Scan for the cell matching the given text and deliver its (x, y) coordinate at center. 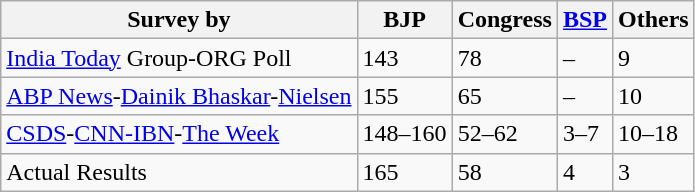
India Today Group-ORG Poll (179, 58)
3–7 (584, 134)
Others (653, 20)
52–62 (504, 134)
Actual Results (179, 172)
10 (653, 96)
58 (504, 172)
ABP News-Dainik Bhaskar-Nielsen (179, 96)
65 (504, 96)
Congress (504, 20)
Survey by (179, 20)
155 (404, 96)
148–160 (404, 134)
CSDS-CNN-IBN-The Week (179, 134)
4 (584, 172)
143 (404, 58)
10–18 (653, 134)
3 (653, 172)
BJP (404, 20)
165 (404, 172)
BSP (584, 20)
9 (653, 58)
78 (504, 58)
